Locate the cell with the specified text and output its (x, y) center coordinate. 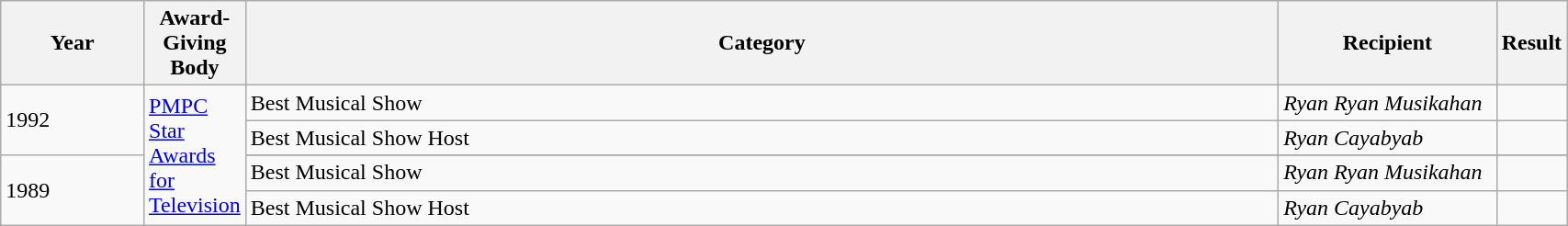
PMPC Star Awards for Television (195, 155)
1992 (73, 120)
Year (73, 43)
Recipient (1388, 43)
Result (1531, 43)
1989 (73, 190)
Category (761, 43)
Award-Giving Body (195, 43)
